Identify which cell holds the provided text, then report its (X, Y) central coordinate. 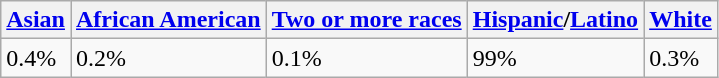
0.2% (168, 58)
0.3% (681, 58)
Asian (36, 20)
99% (555, 58)
African American (168, 20)
0.4% (36, 58)
Hispanic/Latino (555, 20)
0.1% (366, 58)
White (681, 20)
Two or more races (366, 20)
